Scan for the cell matching the given text and deliver its (X, Y) coordinate at center. 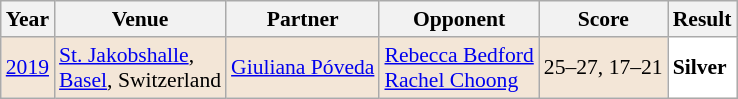
25–27, 17–21 (604, 68)
Giuliana Póveda (302, 68)
Year (28, 19)
Opponent (458, 19)
St. Jakobshalle,Basel, Switzerland (140, 68)
Partner (302, 19)
Rebecca Bedford Rachel Choong (458, 68)
Score (604, 19)
2019 (28, 68)
Result (702, 19)
Silver (702, 68)
Venue (140, 19)
